For the text-containing cell, return its midpoint in [X, Y] coordinate format. 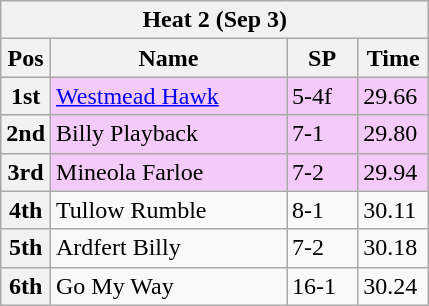
30.18 [394, 248]
3rd [26, 172]
1st [26, 96]
Tullow Rumble [169, 210]
Name [169, 58]
Westmead Hawk [169, 96]
2nd [26, 134]
Pos [26, 58]
30.24 [394, 286]
Go My Way [169, 286]
Billy Playback [169, 134]
Heat 2 (Sep 3) [215, 20]
SP [322, 58]
29.80 [394, 134]
4th [26, 210]
16-1 [322, 286]
30.11 [394, 210]
7-1 [322, 134]
Mineola Farloe [169, 172]
6th [26, 286]
5th [26, 248]
Ardfert Billy [169, 248]
5-4f [322, 96]
Time [394, 58]
29.94 [394, 172]
8-1 [322, 210]
29.66 [394, 96]
